Find where the given text appears and provide that cell's center as (x, y) coordinate. 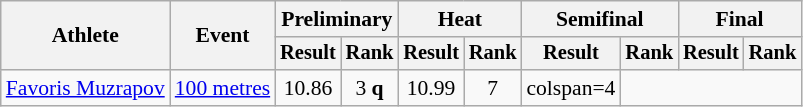
7 (493, 88)
3 q (370, 88)
10.86 (308, 88)
Preliminary (336, 19)
Event (222, 36)
Favoris Muzrapov (86, 88)
10.99 (431, 88)
Final (740, 19)
Heat (460, 19)
Semifinal (600, 19)
100 metres (222, 88)
Athlete (86, 36)
colspan=4 (570, 88)
